Find where the given text appears and provide that cell's center as [X, Y] coordinate. 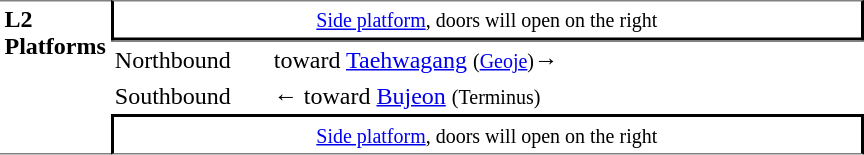
Southbound [190, 96]
L2Platforms [55, 77]
← toward Bujeon (Terminus) [566, 96]
Northbound [190, 59]
toward Taehwagang (Geoje)→ [566, 59]
